Scan for the cell matching the given text and deliver its (x, y) coordinate at center. 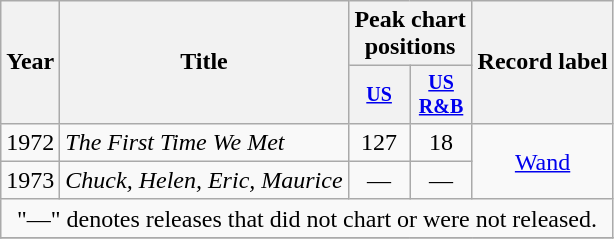
Title (204, 62)
Wand (542, 161)
Record label (542, 62)
Peak chart positions (410, 34)
The First Time We Met (204, 142)
Year (30, 62)
US (379, 94)
1973 (30, 180)
127 (379, 142)
USR&B (441, 94)
"—" denotes releases that did not chart or were not released. (307, 218)
Chuck, Helen, Eric, Maurice (204, 180)
18 (441, 142)
1972 (30, 142)
